Provide the (x, y) coordinate of the cell's center where the given text is located.  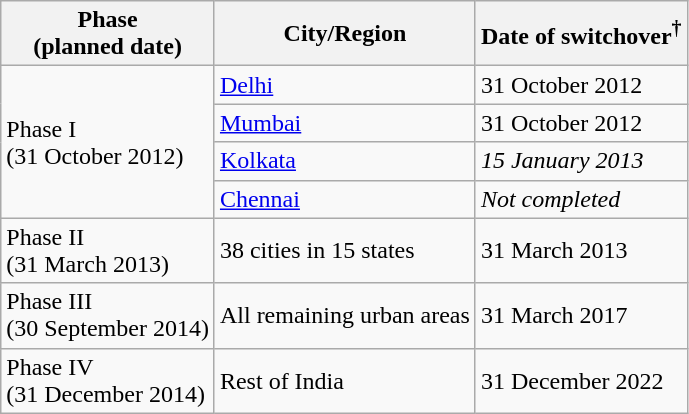
Delhi (344, 85)
Phase(planned date) (108, 34)
Phase IV(31 December 2014) (108, 380)
Mumbai (344, 123)
City/Region (344, 34)
15 January 2013 (581, 161)
Kolkata (344, 161)
31 December 2022 (581, 380)
Phase I(31 October 2012) (108, 142)
All remaining urban areas (344, 316)
Phase II(31 March 2013) (108, 250)
Phase III(30 September 2014) (108, 316)
Rest of India (344, 380)
38 cities in 15 states (344, 250)
31 March 2017 (581, 316)
Not completed (581, 199)
Date of switchover† (581, 34)
31 March 2013 (581, 250)
Chennai (344, 199)
